From the cell containing the given text, extract its center point as (X, Y) coordinate. 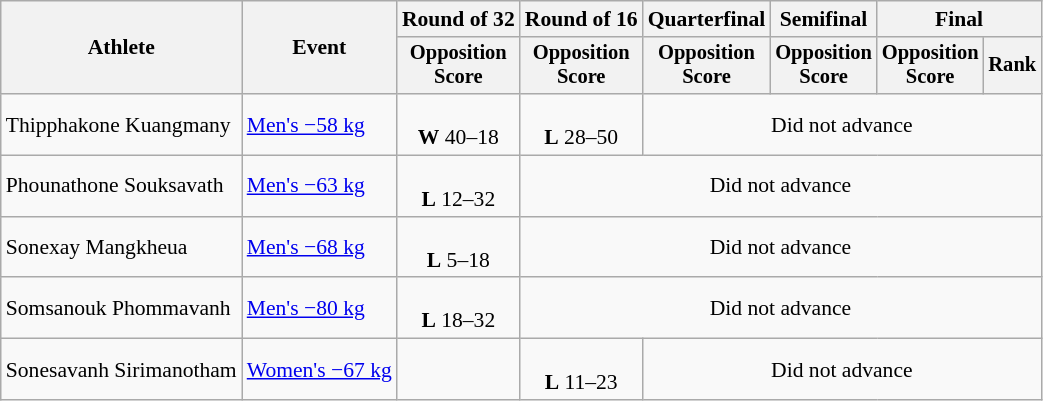
Thipphakone Kuangmany (122, 124)
Athlete (122, 48)
L 28–50 (582, 124)
Sonexay Mangkheua (122, 248)
Round of 32 (458, 19)
L 11–23 (582, 370)
Phounathone Souksavath (122, 186)
Men's −80 kg (320, 308)
Sonesavanh Sirimanotham (122, 370)
Quarterfinal (707, 19)
Rank (1012, 66)
Final (959, 19)
Women's −67 kg (320, 370)
Somsanouk Phommavanh (122, 308)
Men's −68 kg (320, 248)
Event (320, 48)
Semifinal (824, 19)
Round of 16 (582, 19)
L 12–32 (458, 186)
W 40–18 (458, 124)
L 5–18 (458, 248)
Men's −58 kg (320, 124)
Men's −63 kg (320, 186)
L 18–32 (458, 308)
